Output the [X, Y] coordinate of the center of the cell containing the given text.  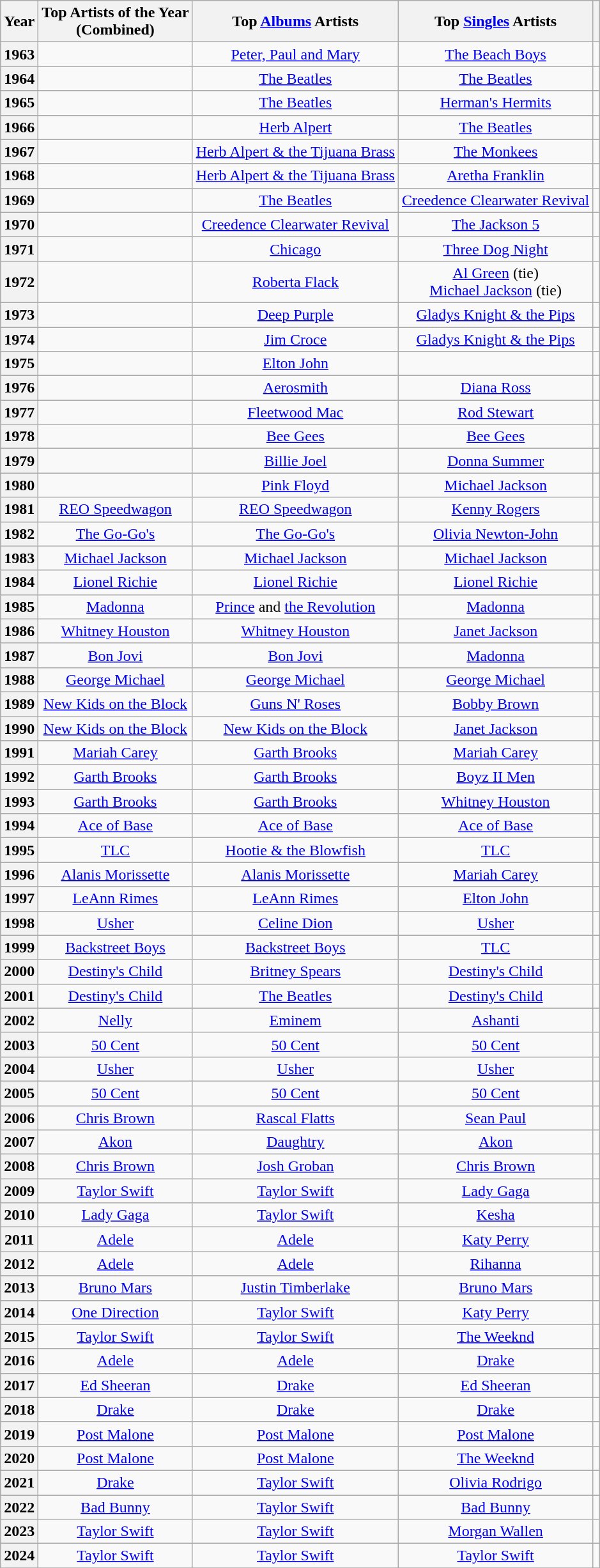
2005 [19, 1093]
1976 [19, 388]
Top Singles Artists [495, 22]
Donna Summer [495, 461]
2008 [19, 1167]
1963 [19, 54]
1996 [19, 874]
Herb Alpert [295, 127]
Ashanti [495, 1020]
2023 [19, 1532]
Celine Dion [295, 923]
2019 [19, 1434]
1974 [19, 339]
1998 [19, 923]
Kesha [495, 1215]
Top Artists of the Year(Combined) [115, 22]
Roberta Flack [295, 281]
1977 [19, 412]
One Direction [115, 1312]
1971 [19, 249]
The Jackson 5 [495, 224]
1972 [19, 281]
1987 [19, 655]
1968 [19, 176]
1970 [19, 224]
2004 [19, 1069]
Guns N' Roses [295, 704]
2001 [19, 996]
1979 [19, 461]
1992 [19, 777]
2014 [19, 1312]
Year [19, 22]
1975 [19, 364]
1969 [19, 200]
1966 [19, 127]
2024 [19, 1556]
Nelly [115, 1020]
Aretha Franklin [495, 176]
Sean Paul [495, 1118]
2010 [19, 1215]
1984 [19, 582]
Rascal Flatts [295, 1118]
Deep Purple [295, 314]
Britney Spears [295, 972]
Bobby Brown [495, 704]
Justin Timberlake [295, 1288]
2009 [19, 1191]
1985 [19, 607]
Three Dog Night [495, 249]
Olivia Newton-John [495, 534]
Daughtry [295, 1142]
1980 [19, 485]
1973 [19, 314]
2018 [19, 1409]
2020 [19, 1458]
1999 [19, 947]
1982 [19, 534]
Rod Stewart [495, 412]
Peter, Paul and Mary [295, 54]
Morgan Wallen [495, 1532]
Chicago [295, 249]
1965 [19, 103]
Prince and the Revolution [295, 607]
2022 [19, 1507]
2013 [19, 1288]
2015 [19, 1337]
Josh Groban [295, 1167]
Jim Croce [295, 339]
1988 [19, 679]
1991 [19, 753]
1978 [19, 437]
1983 [19, 558]
Aerosmith [295, 388]
The Beach Boys [495, 54]
Herman's Hermits [495, 103]
Top Albums Artists [295, 22]
Pink Floyd [295, 485]
2007 [19, 1142]
Kenny Rogers [495, 509]
1981 [19, 509]
1989 [19, 704]
Billie Joel [295, 461]
2002 [19, 1020]
2011 [19, 1239]
1997 [19, 899]
2021 [19, 1482]
The Monkees [495, 151]
1993 [19, 802]
2016 [19, 1361]
2017 [19, 1385]
2003 [19, 1044]
1995 [19, 850]
1967 [19, 151]
Fleetwood Mac [295, 412]
Al Green (tie)Michael Jackson (tie) [495, 281]
1986 [19, 631]
Diana Ross [495, 388]
1994 [19, 826]
2000 [19, 972]
Rihanna [495, 1264]
Hootie & the Blowfish [295, 850]
2012 [19, 1264]
Boyz II Men [495, 777]
Eminem [295, 1020]
Olivia Rodrigo [495, 1482]
1964 [19, 79]
1990 [19, 728]
2006 [19, 1118]
